Scan for the cell matching the given text and deliver its (x, y) coordinate at center. 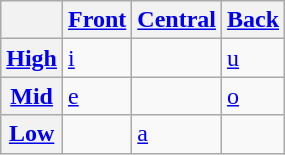
a (177, 134)
u (254, 58)
Low (32, 134)
Front (98, 20)
Central (177, 20)
i (98, 58)
Back (254, 20)
Mid (32, 96)
o (254, 96)
High (32, 58)
e (98, 96)
